Detect which cell encompasses the target text, then output its [x, y] center coordinate. 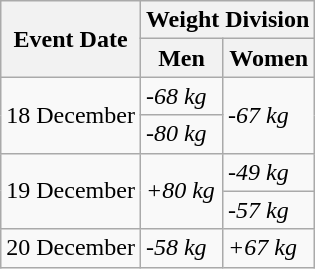
Men [181, 58]
-67 kg [269, 115]
-58 kg [181, 248]
20 December [71, 248]
19 December [71, 191]
-80 kg [181, 134]
18 December [71, 115]
+80 kg [181, 191]
-68 kg [181, 96]
Event Date [71, 39]
-49 kg [269, 172]
-57 kg [269, 210]
Women [269, 58]
+67 kg [269, 248]
Weight Division [227, 20]
